Scan for the cell matching the given text and deliver its [x, y] coordinate at center. 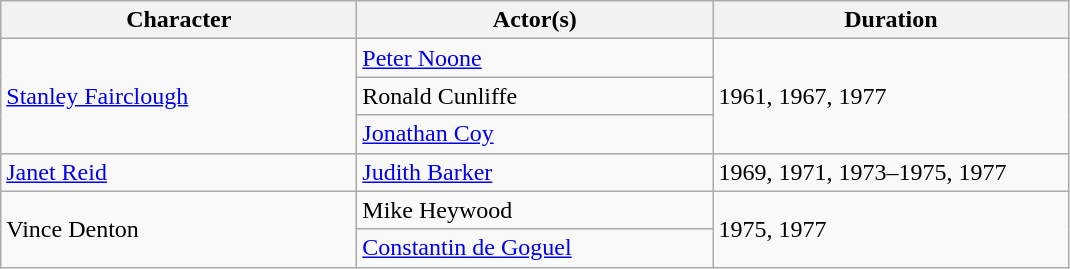
Jonathan Coy [535, 134]
Janet Reid [179, 172]
Constantin de Goguel [535, 248]
Ronald Cunliffe [535, 96]
Peter Noone [535, 58]
Mike Heywood [535, 210]
1969, 1971, 1973–1975, 1977 [891, 172]
1961, 1967, 1977 [891, 96]
Vince Denton [179, 229]
1975, 1977 [891, 229]
Character [179, 20]
Actor(s) [535, 20]
Judith Barker [535, 172]
Stanley Fairclough [179, 96]
Duration [891, 20]
